Determine the [X, Y] coordinate at the center of the cell enclosing the given text.  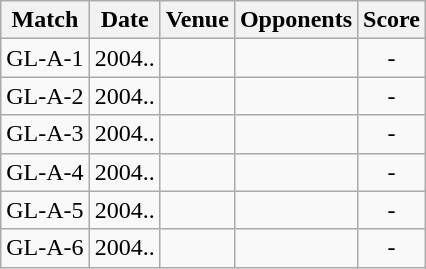
Venue [197, 20]
Score [392, 20]
Date [124, 20]
GL-A-5 [45, 210]
GL-A-2 [45, 96]
GL-A-4 [45, 172]
Opponents [296, 20]
GL-A-3 [45, 134]
GL-A-6 [45, 248]
Match [45, 20]
GL-A-1 [45, 58]
